Search for the cell housing the specified text and yield its (X, Y) center coordinate. 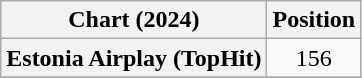
Position (314, 20)
Estonia Airplay (TopHit) (134, 58)
156 (314, 58)
Chart (2024) (134, 20)
